Extract the [X, Y] coordinate from the center of the cell holding the provided text.  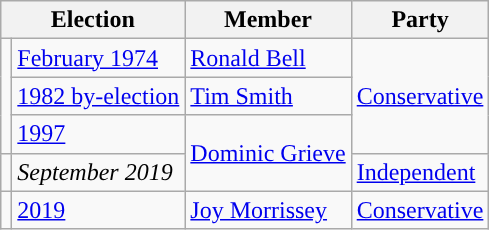
September 2019 [98, 172]
Member [268, 20]
Independent [420, 172]
Ronald Bell [268, 58]
Party [420, 20]
2019 [98, 210]
Tim Smith [268, 96]
February 1974 [98, 58]
Election [93, 20]
1982 by-election [98, 96]
Dominic Grieve [268, 153]
1997 [98, 134]
Joy Morrissey [268, 210]
